Determine the [X, Y] coordinate at the center of the cell enclosing the given text.  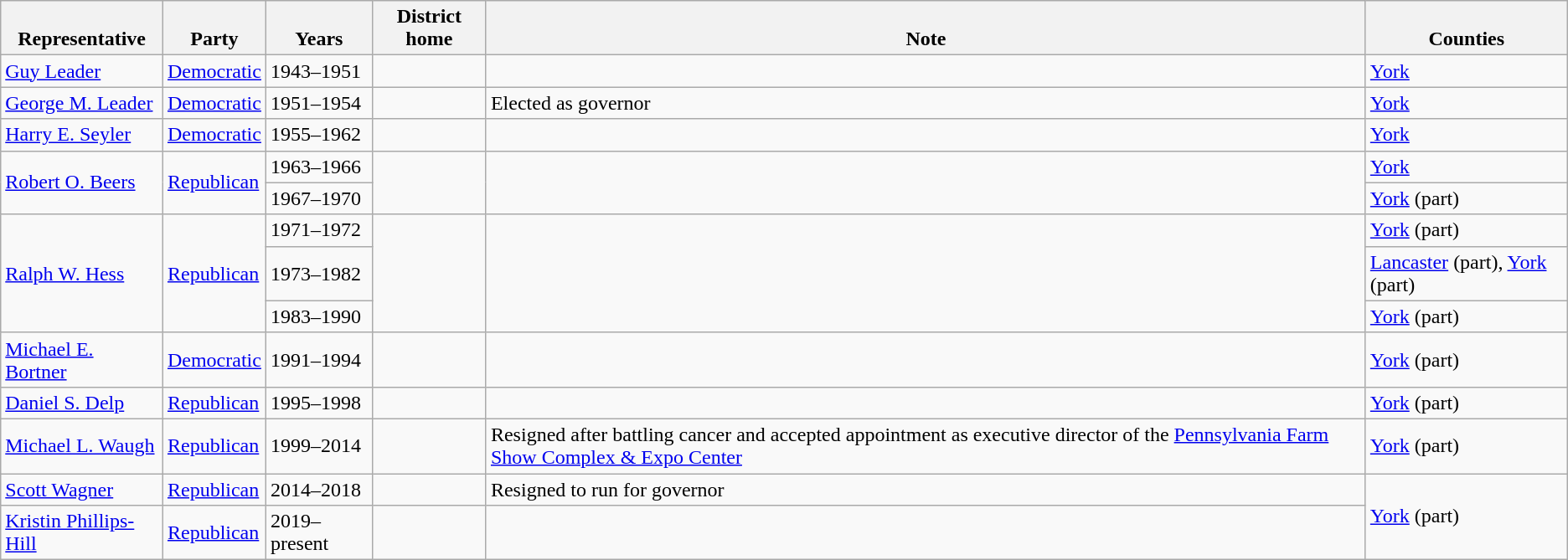
Ralph W. Hess [82, 273]
Representative [82, 28]
1963–1966 [318, 167]
Michael E. Bortner [82, 360]
Kristin Phillips-Hill [82, 532]
Guy Leader [82, 71]
Daniel S. Delp [82, 403]
1973–1982 [318, 273]
Elected as governor [926, 103]
Party [214, 28]
1971–1972 [318, 230]
Note [926, 28]
1951–1954 [318, 103]
Scott Wagner [82, 490]
Counties [1466, 28]
Lancaster (part), York (part) [1466, 273]
1967–1970 [318, 198]
1991–1994 [318, 360]
2014–2018 [318, 490]
2019–present [318, 532]
District home [429, 28]
Resigned after battling cancer and accepted appointment as executive director of the Pennsylvania Farm Show Complex & Expo Center [926, 445]
1955–1962 [318, 135]
1999–2014 [318, 445]
Robert O. Beers [82, 182]
Michael L. Waugh [82, 445]
Resigned to run for governor [926, 490]
Years [318, 28]
Harry E. Seyler [82, 135]
1943–1951 [318, 71]
1983–1990 [318, 316]
George M. Leader [82, 103]
1995–1998 [318, 403]
